Determine the [x, y] coordinate at the center of the cell enclosing the given text.  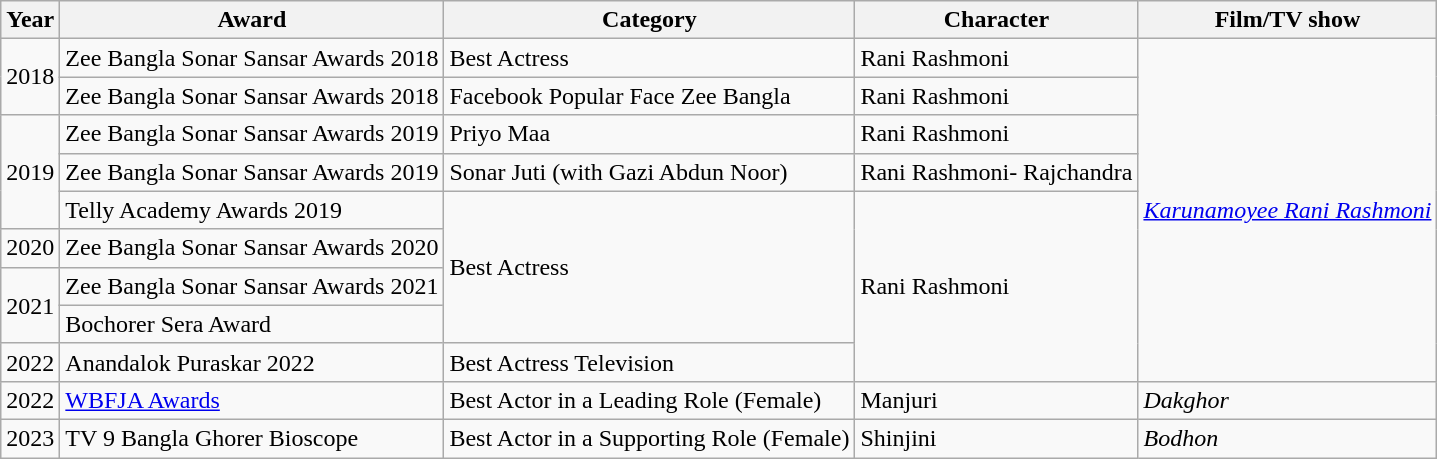
Category [650, 20]
Best Actor in a Leading Role (Female) [650, 400]
Film/TV show [1288, 20]
Zee Bangla Sonar Sansar Awards 2021 [252, 286]
Zee Bangla Sonar Sansar Awards 2020 [252, 248]
2018 [30, 77]
Bochorer Sera Award [252, 324]
Telly Academy Awards 2019 [252, 210]
Karunamoyee Rani Rashmoni [1288, 210]
TV 9 Bangla Ghorer Bioscope [252, 438]
Bodhon [1288, 438]
Dakghor [1288, 400]
Manjuri [996, 400]
Priyo Maa [650, 134]
2023 [30, 438]
Award [252, 20]
Facebook Popular Face Zee Bangla [650, 96]
2019 [30, 172]
WBFJA Awards [252, 400]
Character [996, 20]
Year [30, 20]
Shinjini [996, 438]
Best Actress Television [650, 362]
Anandalok Puraskar 2022 [252, 362]
Sonar Juti (with Gazi Abdun Noor) [650, 172]
Rani Rashmoni- Rajchandra [996, 172]
2021 [30, 305]
Best Actor in a Supporting Role (Female) [650, 438]
2020 [30, 248]
